Determine the [X, Y] coordinate at the center of the cell enclosing the given text.  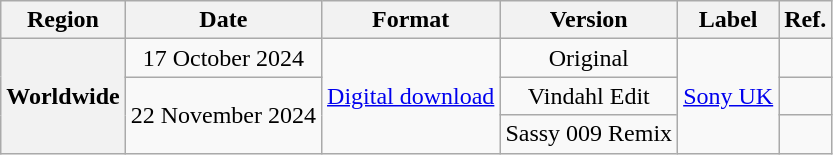
Sassy 009 Remix [589, 134]
Region [63, 20]
Format [411, 20]
17 October 2024 [223, 58]
22 November 2024 [223, 115]
Sony UK [728, 96]
Vindahl Edit [589, 96]
Digital download [411, 96]
Ref. [806, 20]
Version [589, 20]
Original [589, 58]
Date [223, 20]
Label [728, 20]
Worldwide [63, 96]
